Locate the cell with the specified text and output its [X, Y] center coordinate. 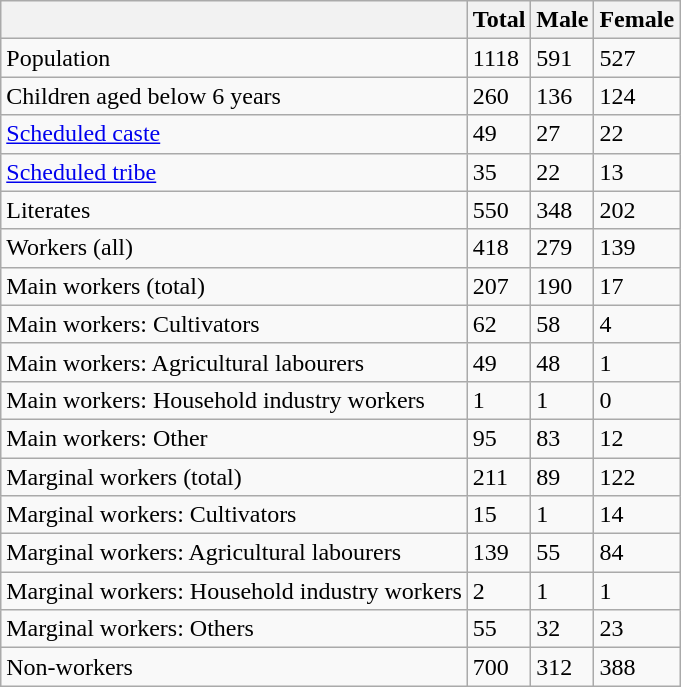
32 [562, 629]
Marginal workers (total) [234, 477]
Main workers (total) [234, 286]
260 [499, 96]
190 [562, 286]
13 [637, 172]
418 [499, 248]
Marginal workers: Agricultural labourers [234, 553]
15 [499, 515]
35 [499, 172]
279 [562, 248]
124 [637, 96]
Main workers: Household industry workers [234, 400]
48 [562, 362]
Main workers: Agricultural labourers [234, 362]
Scheduled caste [234, 134]
Population [234, 58]
58 [562, 324]
Main workers: Other [234, 438]
1118 [499, 58]
207 [499, 286]
122 [637, 477]
312 [562, 667]
Children aged below 6 years [234, 96]
14 [637, 515]
12 [637, 438]
Marginal workers: Household industry workers [234, 591]
Marginal workers: Others [234, 629]
Non-workers [234, 667]
211 [499, 477]
202 [637, 210]
348 [562, 210]
Workers (all) [234, 248]
700 [499, 667]
591 [562, 58]
Marginal workers: Cultivators [234, 515]
4 [637, 324]
550 [499, 210]
83 [562, 438]
95 [499, 438]
Scheduled tribe [234, 172]
Male [562, 20]
0 [637, 400]
Female [637, 20]
62 [499, 324]
136 [562, 96]
23 [637, 629]
27 [562, 134]
17 [637, 286]
Literates [234, 210]
89 [562, 477]
2 [499, 591]
84 [637, 553]
527 [637, 58]
Main workers: Cultivators [234, 324]
388 [637, 667]
Total [499, 20]
